Scan for the cell matching the given text and deliver its [X, Y] coordinate at center. 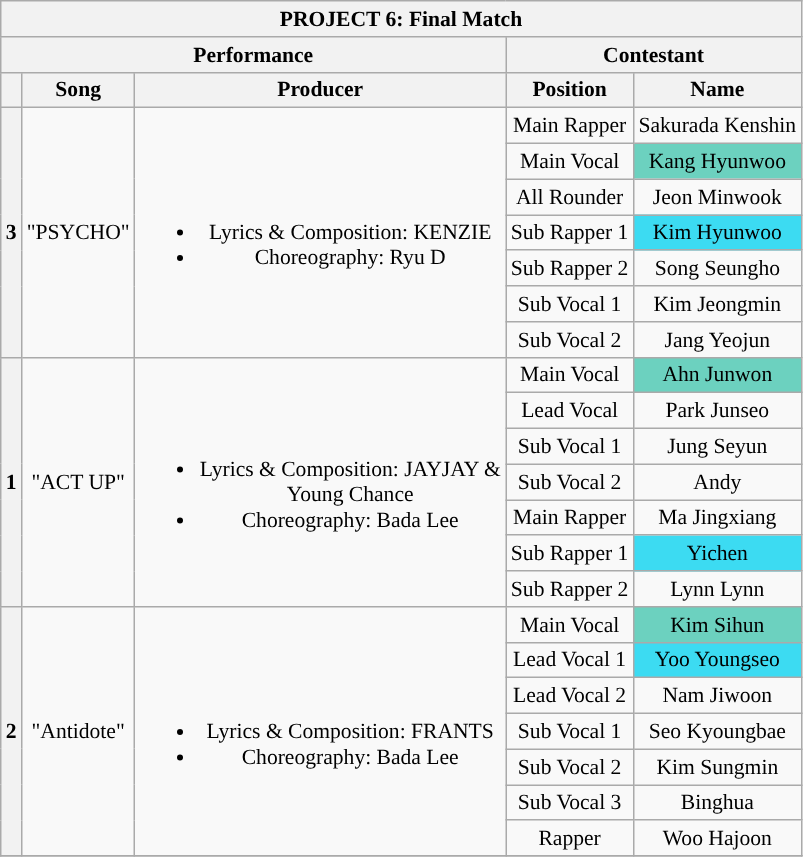
Jeon Minwook [717, 197]
Jang Yeojun [717, 340]
Lead Vocal 2 [570, 696]
Kim Sihun [717, 625]
"Antidote" [78, 732]
Ma Jingxiang [717, 518]
Lynn Lynn [717, 589]
2 [12, 732]
Rapper [570, 839]
Song [78, 90]
Song Seungho [717, 269]
Seo Kyoungbae [717, 732]
1 [12, 482]
Ahn Junwon [717, 375]
Sub Vocal 3 [570, 803]
Yoo Youngseo [717, 660]
Producer [320, 90]
Lead Vocal 1 [570, 660]
Position [570, 90]
Yichen [717, 554]
Sakurada Kenshin [717, 126]
Nam Jiwoon [717, 696]
Lyrics & Composition: FRANTSChoreography: Bada Lee [320, 732]
Name [717, 90]
Performance [254, 55]
Andy [717, 482]
"PSYCHO" [78, 232]
PROJECT 6: Final Match [401, 19]
All Rounder [570, 197]
Jung Seyun [717, 447]
Kang Hyunwoo [717, 162]
"ACT UP" [78, 482]
Contestant [654, 55]
Kim Hyunwoo [717, 233]
Binghua [717, 803]
3 [12, 232]
Lead Vocal [570, 411]
Kim Sungmin [717, 767]
Lyrics & Composition: KENZIEChoreography: Ryu D [320, 232]
Woo Hajoon [717, 839]
Lyrics & Composition: JAYJAY & Young ChanceChoreography: Bada Lee [320, 482]
Park Junseo [717, 411]
Kim Jeongmin [717, 304]
